Determine the (x, y) coordinate at the center of the cell enclosing the given text.  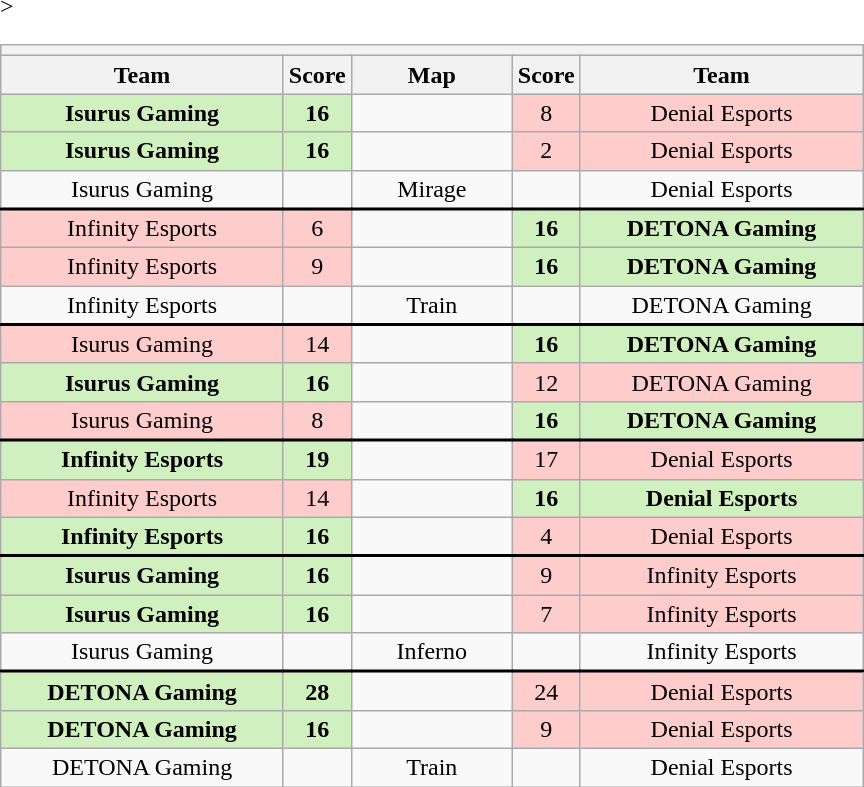
17 (546, 460)
24 (546, 692)
Map (432, 75)
4 (546, 536)
6 (317, 228)
28 (317, 692)
Mirage (432, 190)
19 (317, 460)
2 (546, 151)
7 (546, 614)
Inferno (432, 652)
12 (546, 382)
